Detect which cell encompasses the target text, then output its [X, Y] center coordinate. 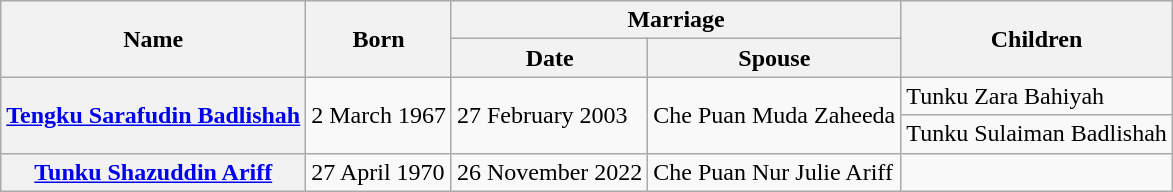
26 November 2022 [549, 172]
Tunku Shazuddin Ariff [154, 172]
Name [154, 39]
Tunku Sulaiman Badlishah [1037, 134]
Born [379, 39]
Tengku Sarafudin Badlishah [154, 115]
Che Puan Nur Julie Ariff [774, 172]
Spouse [774, 58]
Children [1037, 39]
Date [549, 58]
Tunku Zara Bahiyah [1037, 96]
Marriage [676, 20]
27 February 2003 [549, 115]
27 April 1970 [379, 172]
2 March 1967 [379, 115]
Che Puan Muda Zaheeda [774, 115]
